Identify which cell holds the provided text, then report its [x, y] central coordinate. 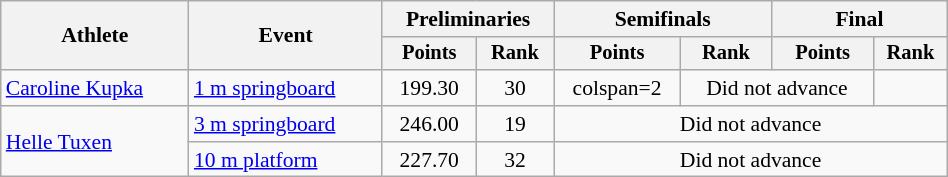
Semifinals [663, 19]
199.30 [429, 88]
Final [860, 19]
Athlete [95, 36]
colspan=2 [617, 88]
246.00 [429, 124]
Helle Tuxen [95, 142]
Caroline Kupka [95, 88]
19 [515, 124]
Preliminaries [468, 19]
Event [286, 36]
30 [515, 88]
1 m springboard [286, 88]
3 m springboard [286, 124]
